From the cell containing the given text, extract its center point as (X, Y) coordinate. 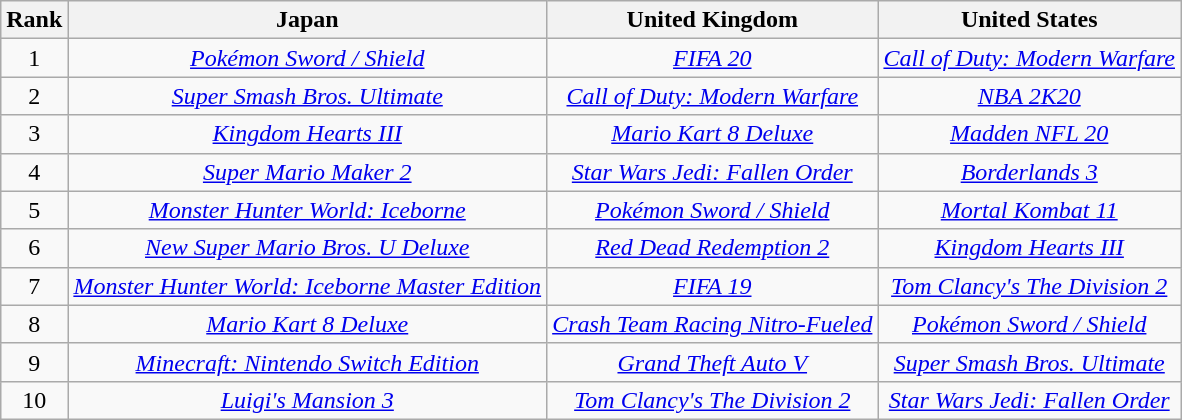
3 (34, 134)
Japan (308, 20)
FIFA 20 (712, 58)
4 (34, 172)
Luigi's Mansion 3 (308, 400)
9 (34, 362)
7 (34, 286)
Madden NFL 20 (1030, 134)
New Super Mario Bros. U Deluxe (308, 248)
10 (34, 400)
Borderlands 3 (1030, 172)
1 (34, 58)
United States (1030, 20)
Super Mario Maker 2 (308, 172)
Monster Hunter World: Iceborne (308, 210)
United Kingdom (712, 20)
8 (34, 324)
Red Dead Redemption 2 (712, 248)
NBA 2K20 (1030, 96)
FIFA 19 (712, 286)
Monster Hunter World: Iceborne Master Edition (308, 286)
Crash Team Racing Nitro-Fueled (712, 324)
2 (34, 96)
Rank (34, 20)
Grand Theft Auto V (712, 362)
Minecraft: Nintendo Switch Edition (308, 362)
Mortal Kombat 11 (1030, 210)
5 (34, 210)
6 (34, 248)
